Return [X, Y] of the center of cell containing provided text 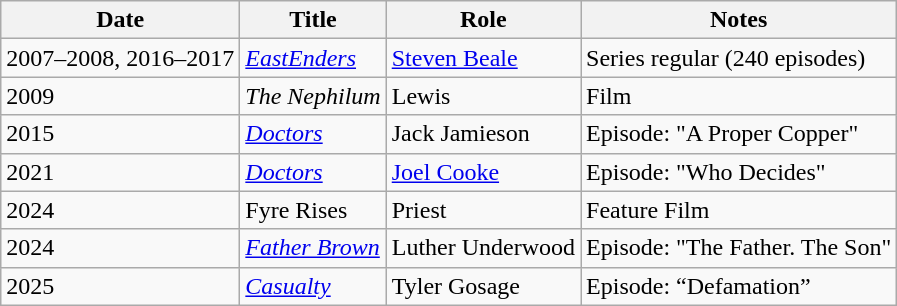
The Nephilum [313, 96]
Title [313, 20]
Fyre Rises [313, 210]
Tyler Gosage [483, 286]
2007–2008, 2016–2017 [120, 58]
Steven Beale [483, 58]
Episode: "A Proper Copper" [739, 134]
Priest [483, 210]
Father Brown [313, 248]
Jack Jamieson [483, 134]
Feature Film [739, 210]
Date [120, 20]
2025 [120, 286]
Luther Underwood [483, 248]
EastEnders [313, 58]
Film [739, 96]
Lewis [483, 96]
Notes [739, 20]
Joel Cooke [483, 172]
Role [483, 20]
Episode: "The Father. The Son" [739, 248]
2021 [120, 172]
Episode: “Defamation” [739, 286]
Series regular (240 episodes) [739, 58]
2015 [120, 134]
Casualty [313, 286]
Episode: "Who Decides" [739, 172]
2009 [120, 96]
